Search for the cell housing the specified text and yield its [x, y] center coordinate. 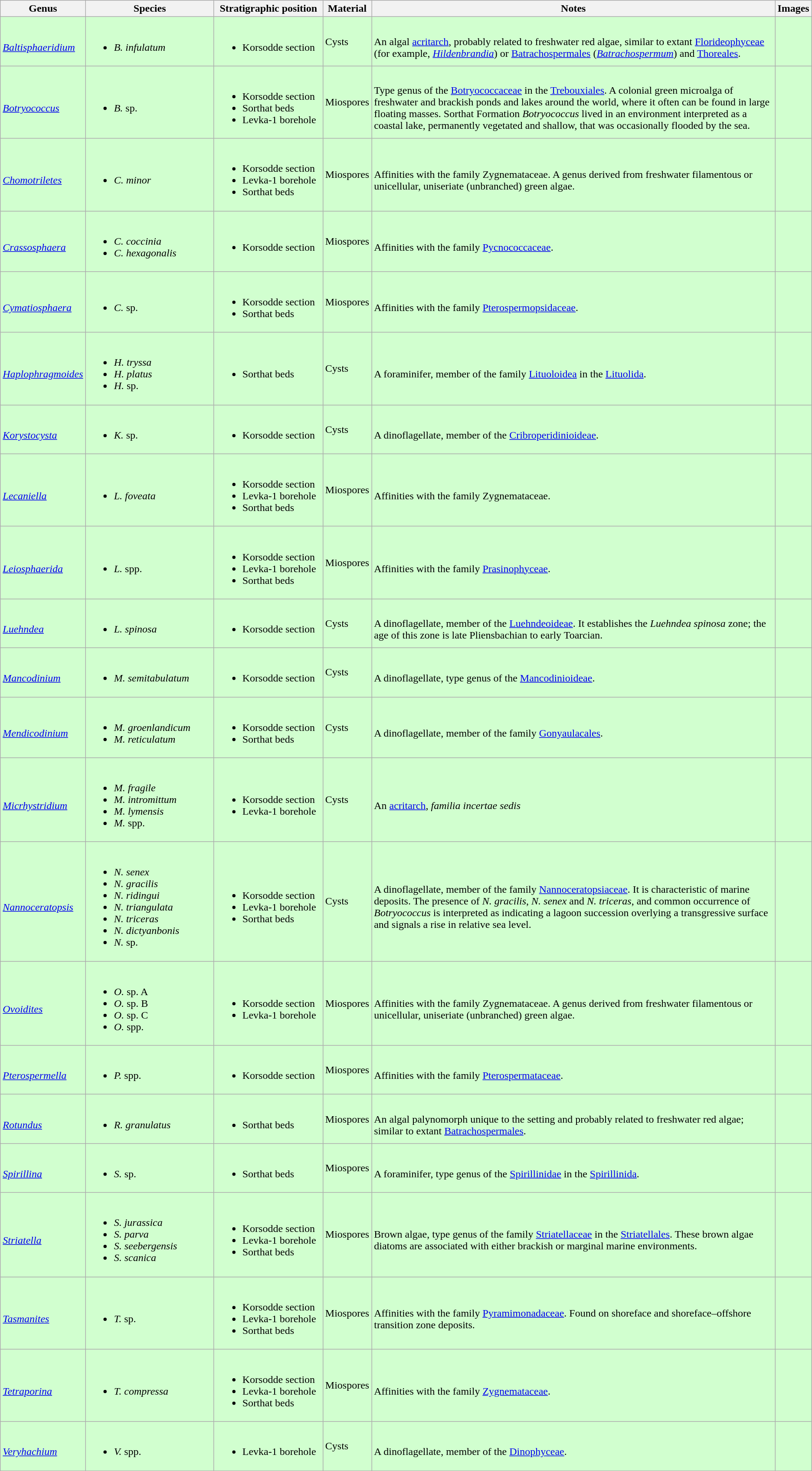
A dinoflagellate, member of the family Gonyaulacales. [573, 727]
O. sp. AO. sp. BO. sp. CO. spp. [150, 1003]
Korystocysta [43, 429]
Pterospermella [43, 1070]
Notes [573, 9]
A foraminifer, type genus of the Spirillinidae in the Spirillinida. [573, 1168]
K. sp. [150, 429]
L. foveata [150, 490]
Ovoidites [43, 1003]
Affinities with the family Pterospermopsidaceae. [573, 302]
An acritarch, familia incertae sedis [573, 800]
R. granulatus [150, 1119]
S. jurassicaS. parvaS. seebergensisS. scanica [150, 1235]
Haplophragmoides [43, 369]
Affinities with the family Pycnococcaceae. [573, 241]
L. spinosa [150, 623]
Luehndea [43, 623]
An algal palynomorph unique to the setting and probably related to freshwater red algae; similar to extant Batrachospermales. [573, 1119]
P. spp. [150, 1070]
Spirillina [43, 1168]
A foraminifer, member of the family Lituoloidea in the Lituolida. [573, 369]
L. spp. [150, 562]
Affinities with the family Pyramimonadaceae. Found on shoreface and shoreface–offshore transition zone deposits. [573, 1313]
N. senexN. gracilisN. ridinguiN. triangulataN. tricerasN. dictyanbonisN. sp. [150, 901]
Cymatiosphaera [43, 302]
Material [347, 9]
C. cocciniaC. hexagonalis [150, 241]
S. sp. [150, 1168]
Baltisphaeridium [43, 42]
A dinoflagellate, member of the Dinophyceae. [573, 1446]
B. sp. [150, 102]
Crassosphaera [43, 241]
Botryococcus [43, 102]
C. minor [150, 174]
Chomotriletes [43, 174]
Tetraporina [43, 1386]
Mendicodinium [43, 727]
Images [793, 9]
T. sp. [150, 1313]
Tasmanites [43, 1313]
Striatella [43, 1235]
Veryhachium [43, 1446]
Mancodinium [43, 672]
A dinoflagellate, member of the Cribroperidinioideae. [573, 429]
A dinoflagellate, type genus of the Mancodinioideae. [573, 672]
V. spp. [150, 1446]
Leiosphaerida [43, 562]
H. tryssaH. platusH. sp. [150, 369]
M. groenlandicumM. reticulatum [150, 727]
Rotundus [43, 1119]
Korsodde sectionSorthat bedsLevka-1 borehole [268, 102]
C. sp. [150, 302]
Nannoceratopsis [43, 901]
Stratigraphic position [268, 9]
M. fragileM. intromittumM. lymensisM. spp. [150, 800]
Lecaniella [43, 490]
Genus [43, 9]
M. semitabulatum [150, 672]
T. compressa [150, 1386]
B. infulatum [150, 42]
Micrhystridium [43, 800]
Affinities with the family Pterospermataceae. [573, 1070]
Affinities with the family Prasinophyceae. [573, 562]
Levka-1 borehole [268, 1446]
Species [150, 9]
